For the text-containing cell, return its midpoint in [X, Y] coordinate format. 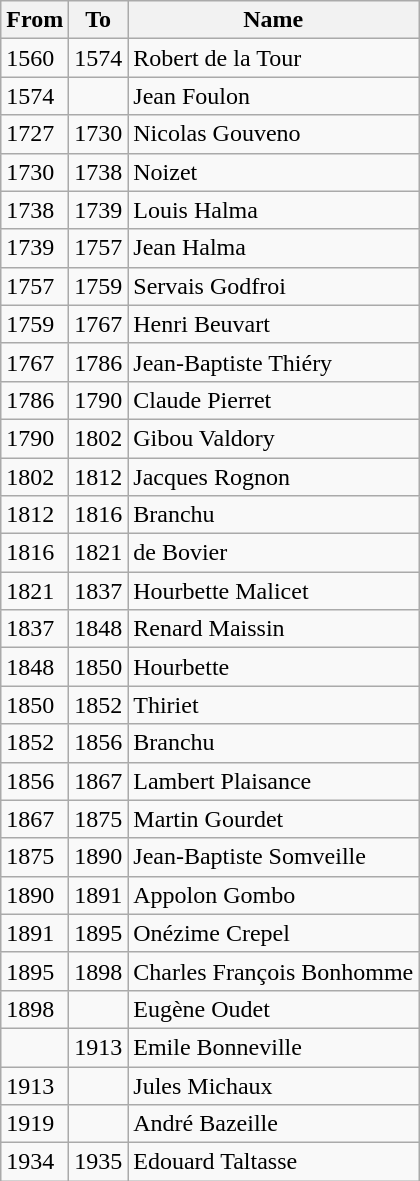
Emile Bonneville [274, 1047]
Claude Pierret [274, 400]
Robert de la Tour [274, 58]
de Bovier [274, 553]
1919 [35, 1124]
Noizet [274, 172]
André Bazeille [274, 1124]
1560 [35, 58]
Onézime Crepel [274, 933]
Jules Michaux [274, 1085]
Gibou Valdory [274, 438]
Renard Maissin [274, 629]
Hourbette [274, 667]
Name [274, 20]
From [35, 20]
Henri Beuvart [274, 324]
1727 [35, 134]
Edouard Taltasse [274, 1162]
1935 [98, 1162]
To [98, 20]
Lambert Plaisance [274, 781]
Nicolas Gouveno [274, 134]
Jean Foulon [274, 96]
Louis Halma [274, 210]
1934 [35, 1162]
Jean Halma [274, 248]
Eugène Oudet [274, 1009]
Hourbette Malicet [274, 591]
Servais Godfroi [274, 286]
Thiriet [274, 705]
Jean-Baptiste Somveille [274, 857]
Appolon Gombo [274, 895]
Jean-Baptiste Thiéry [274, 362]
Martin Gourdet [274, 819]
Jacques Rognon [274, 477]
Charles François Bonhomme [274, 971]
